Pinpoint the cell where the given text exists, returning its [X, Y] midpoint coordinate. 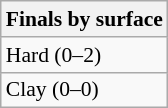
Hard (0–2) [84, 55]
Finals by surface [84, 19]
Clay (0–0) [84, 90]
